From the cell containing the given text, extract its center point as [x, y] coordinate. 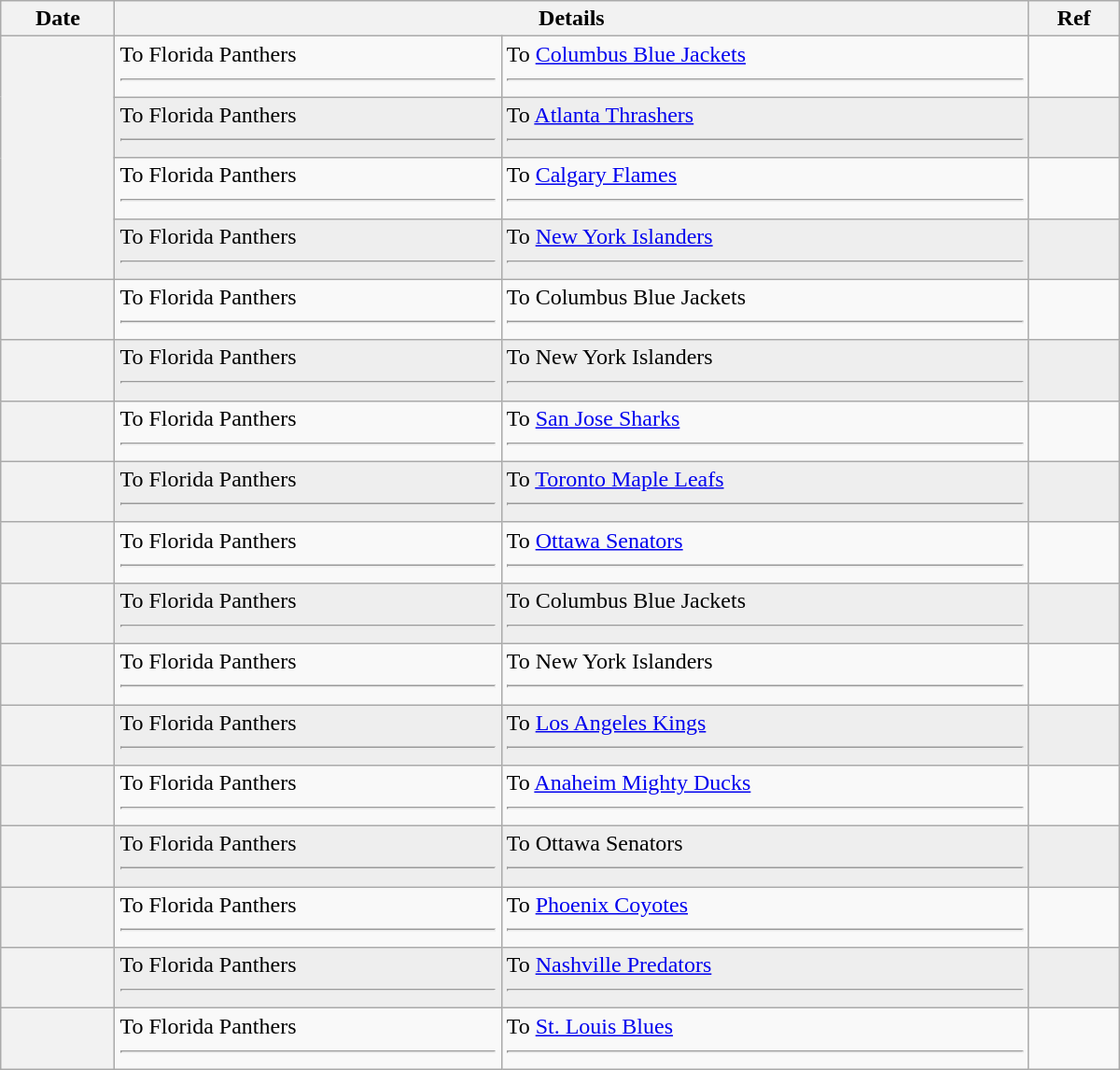
To St. Louis Blues [765, 1038]
Ref [1073, 19]
To San Jose Sharks [765, 431]
To Anaheim Mighty Ducks [765, 795]
Date [58, 19]
To Los Angeles Kings [765, 734]
To Atlanta Thrashers [765, 127]
To Nashville Predators [765, 978]
To Calgary Flames [765, 189]
To Phoenix Coyotes [765, 917]
Details [571, 19]
To Toronto Maple Leafs [765, 491]
